Return [x, y] of the center of cell containing provided text 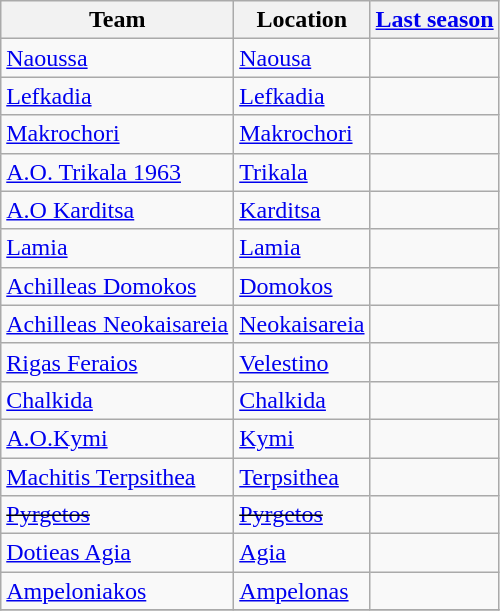
Team [118, 20]
Location [302, 20]
A.O. Trikala 1963 [118, 172]
Machitis Terpsithea [118, 477]
Kymi [302, 438]
Domokos [302, 286]
Achilleas Domokos [118, 286]
Terpsithea [302, 477]
Trikala [302, 172]
Naoussa [118, 58]
Velestino [302, 362]
Neokaisareia [302, 324]
Agia [302, 553]
Rigas Feraios [118, 362]
Last season [434, 20]
A.O.Kymi [118, 438]
Ampelonas [302, 591]
Karditsa [302, 210]
A.O Karditsa [118, 210]
Naousa [302, 58]
Achilleas Neokaisareia [118, 324]
Ampeloniakos [118, 591]
Dotieas Agia [118, 553]
